Scan for the cell matching the given text and deliver its [X, Y] coordinate at center. 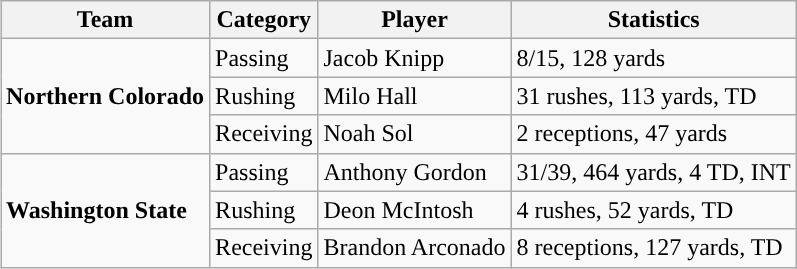
Washington State [106, 210]
8/15, 128 yards [654, 58]
Statistics [654, 20]
Deon McIntosh [414, 210]
Team [106, 20]
8 receptions, 127 yards, TD [654, 248]
Category [264, 20]
2 receptions, 47 yards [654, 134]
Jacob Knipp [414, 58]
31/39, 464 yards, 4 TD, INT [654, 172]
Brandon Arconado [414, 248]
Anthony Gordon [414, 172]
4 rushes, 52 yards, TD [654, 210]
Milo Hall [414, 96]
Northern Colorado [106, 96]
Player [414, 20]
Noah Sol [414, 134]
31 rushes, 113 yards, TD [654, 96]
